Provide the [x, y] coordinate of the cell's center where the given text is located.  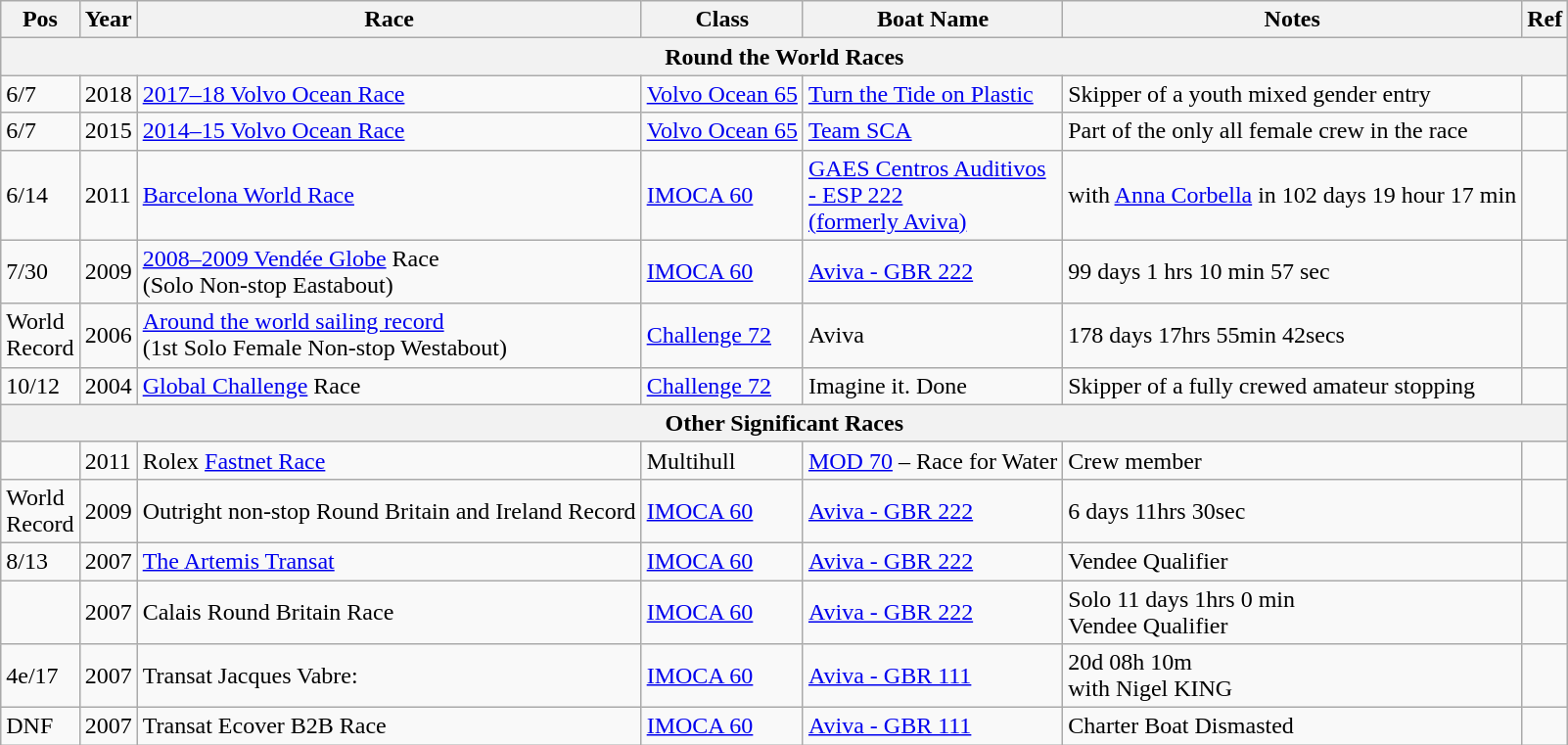
7/30 [40, 272]
Calais Round Britain Race [390, 611]
Part of the only all female crew in the race [1292, 131]
Global Challenge Race [390, 386]
Class [722, 20]
Transat Jacques Vabre: [390, 675]
2004 [108, 386]
Other Significant Races [785, 423]
DNF [40, 726]
MOD 70 – Race for Water [932, 460]
Skipper of a fully crewed amateur stopping [1292, 386]
Race [390, 20]
Turn the Tide on Plastic [932, 94]
Notes [1292, 20]
Crew member [1292, 460]
with Anna Corbella in 102 days 19 hour 17 min [1292, 195]
Team SCA [932, 131]
8/13 [40, 561]
Ref [1545, 20]
Vendee Qualifier [1292, 561]
Charter Boat Dismasted [1292, 726]
The Artemis Transat [390, 561]
Pos [40, 20]
Rolex Fastnet Race [390, 460]
Around the world sailing record (1st Solo Female Non-stop Westabout) [390, 335]
GAES Centros Auditivos - ESP 222(formerly Aviva) [932, 195]
Aviva [932, 335]
178 days 17hrs 55min 42secs [1292, 335]
Barcelona World Race [390, 195]
2006 [108, 335]
2017–18 Volvo Ocean Race [390, 94]
4e/17 [40, 675]
2014–15 Volvo Ocean Race [390, 131]
99 days 1 hrs 10 min 57 sec [1292, 272]
Outright non-stop Round Britain and Ireland Record [390, 511]
Solo 11 days 1hrs 0 min Vendee Qualifier [1292, 611]
6 days 11hrs 30sec [1292, 511]
6/14 [40, 195]
Round the World Races [785, 57]
Transat Ecover B2B Race [390, 726]
Multihull [722, 460]
2008–2009 Vendée Globe Race(Solo Non-stop Eastabout) [390, 272]
20d 08h 10m with Nigel KING [1292, 675]
Boat Name [932, 20]
Year [108, 20]
2015 [108, 131]
2018 [108, 94]
Skipper of a youth mixed gender entry [1292, 94]
Imagine it. Done [932, 386]
10/12 [40, 386]
